Extract the [x, y] coordinate from the center of the cell holding the provided text.  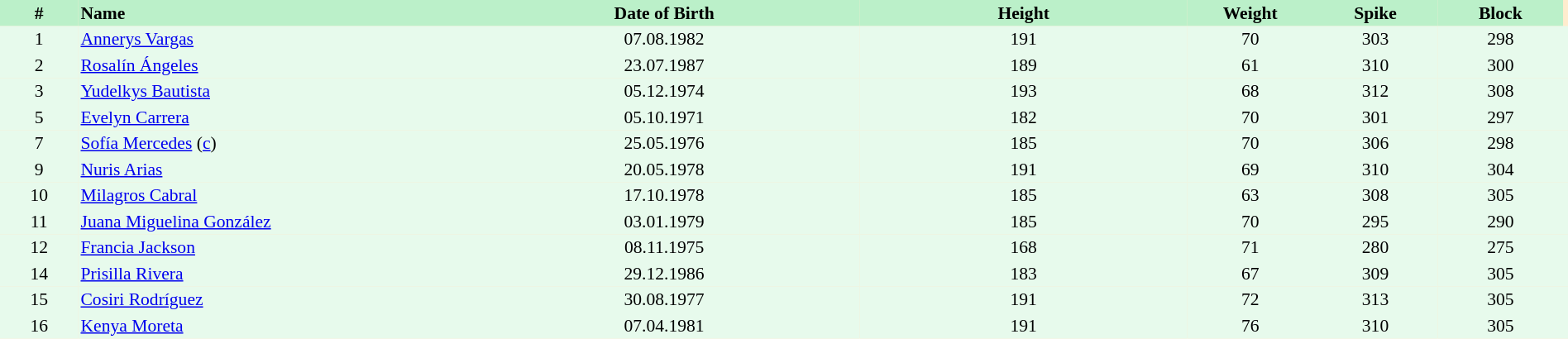
304 [1500, 169]
68 [1250, 91]
Name [273, 13]
Kenya Moreta [273, 326]
76 [1250, 326]
16 [39, 326]
Juana Miguelina González [273, 222]
Date of Birth [664, 13]
3 [39, 91]
183 [1024, 274]
280 [1374, 248]
275 [1500, 248]
5 [39, 117]
23.07.1987 [664, 65]
11 [39, 222]
63 [1250, 195]
312 [1374, 91]
189 [1024, 65]
Height [1024, 13]
297 [1500, 117]
72 [1250, 299]
306 [1374, 144]
05.12.1974 [664, 91]
20.05.1978 [664, 169]
67 [1250, 274]
Annerys Vargas [273, 40]
182 [1024, 117]
Milagros Cabral [273, 195]
309 [1374, 274]
Cosiri Rodríguez [273, 299]
10 [39, 195]
17.10.1978 [664, 195]
08.11.1975 [664, 248]
301 [1374, 117]
295 [1374, 222]
2 [39, 65]
Rosalín Ángeles [273, 65]
Francia Jackson [273, 248]
9 [39, 169]
Yudelkys Bautista [273, 91]
69 [1250, 169]
07.08.1982 [664, 40]
71 [1250, 248]
61 [1250, 65]
313 [1374, 299]
05.10.1971 [664, 117]
12 [39, 248]
07.04.1981 [664, 326]
Nuris Arias [273, 169]
193 [1024, 91]
03.01.1979 [664, 222]
14 [39, 274]
Spike [1374, 13]
168 [1024, 248]
303 [1374, 40]
29.12.1986 [664, 274]
# [39, 13]
1 [39, 40]
15 [39, 299]
25.05.1976 [664, 144]
290 [1500, 222]
Prisilla Rivera [273, 274]
Weight [1250, 13]
Block [1500, 13]
Sofía Mercedes (c) [273, 144]
7 [39, 144]
30.08.1977 [664, 299]
Evelyn Carrera [273, 117]
300 [1500, 65]
